Provide the [X, Y] coordinate of the cell's center where the given text is located.  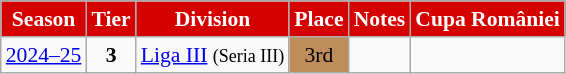
3 [110, 55]
3rd [318, 55]
Season [44, 19]
Tier [110, 19]
Cupa României [488, 19]
Place [318, 19]
Division [213, 19]
Liga III (Seria III) [213, 55]
Notes [380, 19]
2024–25 [44, 55]
